Return (x, y) of the center of cell containing provided text 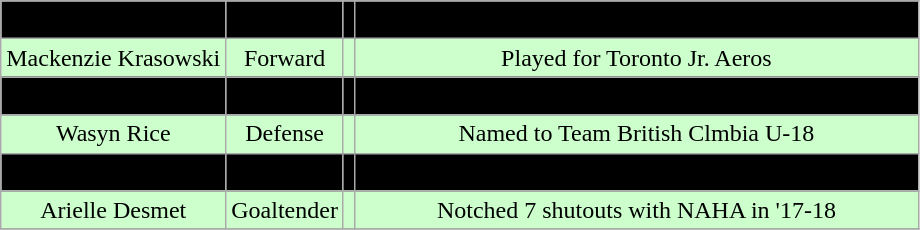
Goaltender (285, 210)
Arielle Desmet (114, 210)
Attended North American Hockey Academy (636, 96)
Played for Toronto Jr. Aeros (636, 58)
Teammate of Mackenzie Krasowski on Toronto Jr. Aeros. (636, 172)
Named to Team British Clmbia U-18 (636, 134)
Courtney Kollman (114, 20)
Leah Marino (114, 96)
Gillian Thompson (114, 172)
Edge School graduate (636, 20)
Mackenzie Krasowski (114, 58)
Notched 7 shutouts with NAHA in '17-18 (636, 210)
Wasyn Rice (114, 134)
